For the text-containing cell, return its midpoint in (X, Y) coordinate format. 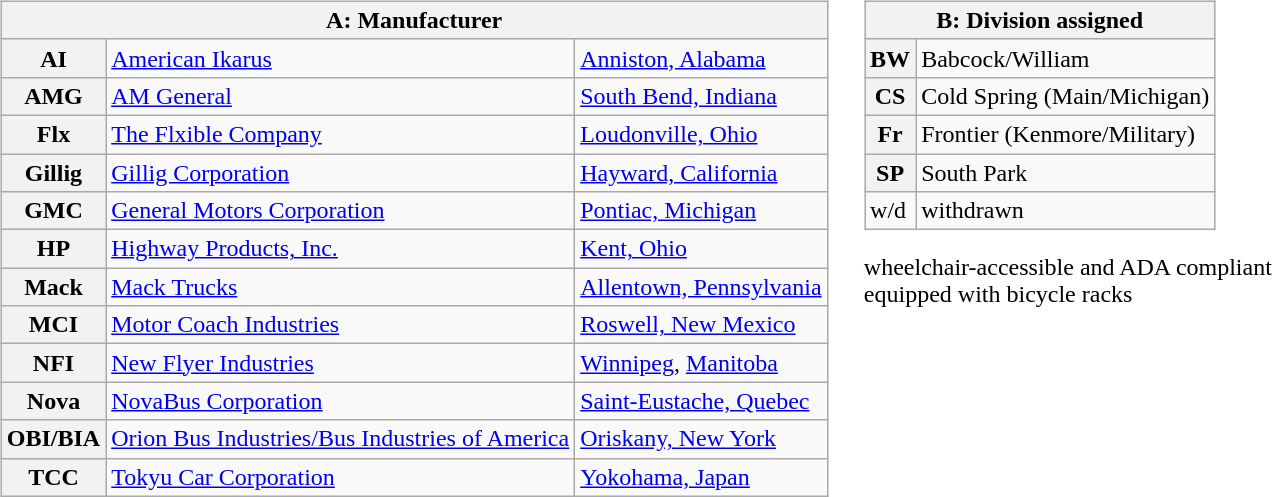
Roswell, New Mexico (701, 325)
Motor Coach Industries (340, 325)
Loudonville, Ohio (701, 134)
w/d (890, 211)
NovaBus Corporation (340, 401)
Saint-Eustache, Quebec (701, 401)
General Motors Corporation (340, 211)
AMG (53, 96)
MCI (53, 325)
Flx (53, 134)
Mack (53, 287)
Babcock/William (1066, 58)
Yokohama, Japan (701, 477)
South Bend, Indiana (701, 96)
Frontier (Kenmore/Military) (1066, 134)
withdrawn (1066, 211)
The Flxible Company (340, 134)
Pontiac, Michigan (701, 211)
Allentown, Pennsylvania (701, 287)
HP (53, 249)
OBI/BIA (53, 439)
South Park (1066, 173)
AM General (340, 96)
New Flyer Industries (340, 363)
B: Division assigned (1040, 20)
Cold Spring (Main/Michigan) (1066, 96)
TCC (53, 477)
American Ikarus (340, 58)
GMC (53, 211)
Mack Trucks (340, 287)
AI (53, 58)
Winnipeg, Manitoba (701, 363)
Nova (53, 401)
Hayward, California (701, 173)
Highway Products, Inc. (340, 249)
NFI (53, 363)
Anniston, Alabama (701, 58)
Fr (890, 134)
BW (890, 58)
Tokyu Car Corporation (340, 477)
Oriskany, New York (701, 439)
Gillig (53, 173)
Kent, Ohio (701, 249)
SP (890, 173)
Gillig Corporation (340, 173)
A: Manufacturer (414, 20)
CS (890, 96)
Orion Bus Industries/Bus Industries of America (340, 439)
